Detect which cell encompasses the target text, then output its [X, Y] center coordinate. 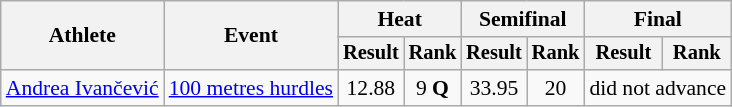
9 Q [433, 88]
did not advance [658, 88]
100 metres hurdles [251, 88]
20 [556, 88]
Event [251, 36]
Semifinal [522, 19]
Andrea Ivančević [82, 88]
Heat [400, 19]
Final [658, 19]
33.95 [494, 88]
Athlete [82, 36]
12.88 [371, 88]
